From the cell containing the given text, extract its center point as (x, y) coordinate. 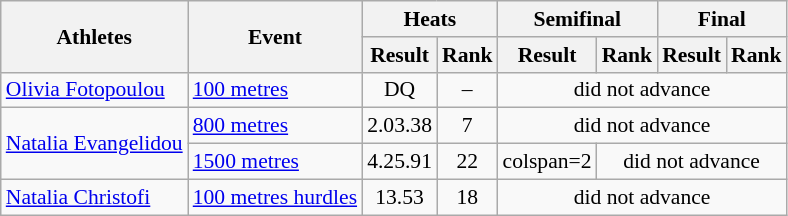
2.03.38 (400, 126)
colspan=2 (548, 162)
Athletes (94, 36)
13.53 (400, 197)
Semifinal (578, 19)
Olivia Fotopoulou (94, 90)
– (468, 90)
Natalia Evangelidou (94, 144)
Natalia Christofi (94, 197)
800 metres (275, 126)
4.25.91 (400, 162)
Heats (430, 19)
DQ (400, 90)
22 (468, 162)
Event (275, 36)
100 metres (275, 90)
18 (468, 197)
Final (722, 19)
1500 metres (275, 162)
7 (468, 126)
100 metres hurdles (275, 197)
